Output the (x, y) coordinate of the center of the cell containing the given text.  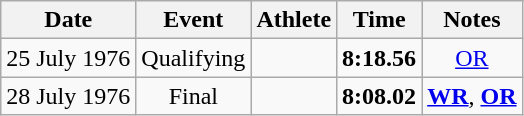
OR (472, 58)
8:18.56 (380, 58)
Athlete (294, 20)
Final (194, 96)
Time (380, 20)
25 July 1976 (68, 58)
28 July 1976 (68, 96)
Notes (472, 20)
8:08.02 (380, 96)
WR, OR (472, 96)
Date (68, 20)
Qualifying (194, 58)
Event (194, 20)
